Output the [X, Y] coordinate of the center of the cell containing the given text.  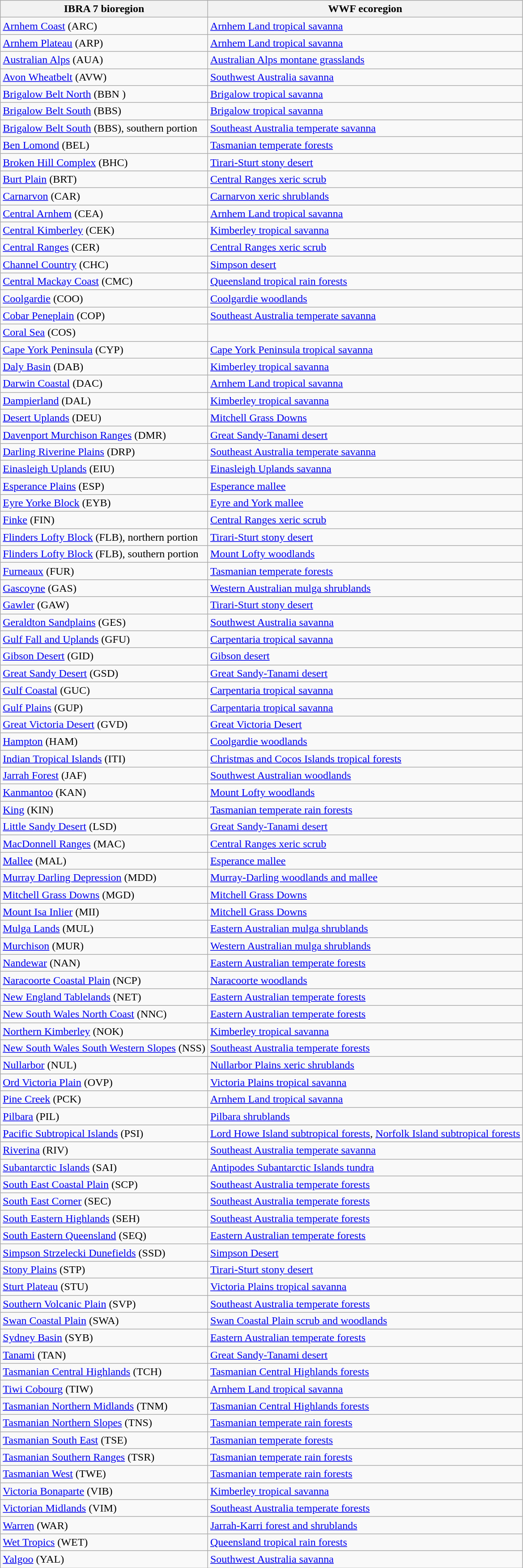
Eastern Australian mulga shrublands [365, 929]
Swan Coastal Plain (SWA) [104, 1321]
Einasleigh Uplands savanna [365, 469]
New England Tablelands (NET) [104, 997]
Central Ranges (CER) [104, 248]
Tasmanian West (TWE) [104, 1474]
South Eastern Queensland (SEQ) [104, 1235]
Simpson Desert [365, 1252]
Northern Kimberley (NOK) [104, 1031]
Flinders Lofty Block (FLB), southern portion [104, 554]
Tanami (TAN) [104, 1355]
Tasmanian Northern Midlands (TNM) [104, 1406]
Darwin Coastal (DAC) [104, 384]
Antipodes Subantarctic Islands tundra [365, 1167]
Davenport Murchison Ranges (DMR) [104, 435]
Mallee (MAL) [104, 861]
Cape York Peninsula (CYP) [104, 350]
Carnarvon (CAR) [104, 196]
Great Victoria Desert (GVD) [104, 724]
Nandewar (NAN) [104, 963]
Pilbara shrublands [365, 1116]
Southwest Australian woodlands [365, 776]
Desert Uplands (DEU) [104, 418]
Finke (FIN) [104, 520]
South East Corner (SEC) [104, 1201]
Simpson desert [365, 265]
Furneaux (FUR) [104, 571]
Coolgardie (COO) [104, 299]
Murray Darling Depression (MDD) [104, 878]
Great Sandy Desert (GSD) [104, 673]
South East Coastal Plain (SCP) [104, 1184]
IBRA 7 bioregion [104, 9]
Great Victoria Desert [365, 724]
Southern Volcanic Plain (SVP) [104, 1304]
New South Wales North Coast (NNC) [104, 1014]
Christmas and Cocos Islands tropical forests [365, 759]
Tasmanian Northern Slopes (TNS) [104, 1423]
Mount Isa Inlier (MII) [104, 912]
Indian Tropical Islands (ITI) [104, 759]
Gascoyne (GAS) [104, 588]
New South Wales South Western Slopes (NSS) [104, 1048]
Central Mackay Coast (CMC) [104, 282]
Darling Riverine Plains (DRP) [104, 452]
Gibson desert [365, 656]
Dampierland (DAL) [104, 401]
Australian Alps (AUA) [104, 60]
Lord Howe Island subtropical forests, Norfolk Island subtropical forests [365, 1133]
WWF ecoregion [365, 9]
Naracoorte Coastal Plain (NCP) [104, 980]
Arnhem Plateau (ARP) [104, 43]
Ben Lomond (BEL) [104, 145]
Avon Wheatbelt (AVW) [104, 77]
Wet Tropics (WET) [104, 1542]
Jarrah Forest (JAF) [104, 776]
Tiwi Cobourg (TIW) [104, 1389]
Burt Plain (BRT) [104, 179]
Victoria Bonaparte (VIB) [104, 1491]
Broken Hill Complex (BHC) [104, 162]
Arnhem Coast (ARC) [104, 26]
MacDonnell Ranges (MAC) [104, 844]
Geraldton Sandplains (GES) [104, 622]
Carnarvon xeric shrublands [365, 196]
Gawler (GAW) [104, 605]
Gulf Coastal (GUC) [104, 690]
Brigalow Belt South (BBS), southern portion [104, 128]
Tasmanian South East (TSE) [104, 1440]
Murchison (MUR) [104, 946]
Tasmanian Central Highlands (TCH) [104, 1372]
Esperance Plains (ESP) [104, 486]
Naracoorte woodlands [365, 980]
Nullarbor (NUL) [104, 1065]
Central Arnhem (CEA) [104, 214]
Riverina (RIV) [104, 1150]
Pacific Subtropical Islands (PSI) [104, 1133]
Brigalow Belt North (BBN ) [104, 94]
Warren (WAR) [104, 1525]
Subantarctic Islands (SAI) [104, 1167]
Yalgoo (YAL) [104, 1559]
Hampton (HAM) [104, 741]
King (KIN) [104, 810]
Eyre Yorke Block (EYB) [104, 503]
Gulf Fall and Uplands (GFU) [104, 639]
Channel Country (CHC) [104, 265]
Central Kimberley (CEK) [104, 231]
Ord Victoria Plain (OVP) [104, 1082]
Gulf Plains (GUP) [104, 707]
Brigalow Belt South (BBS) [104, 111]
Australian Alps montane grasslands [365, 60]
Eyre and York mallee [365, 503]
Mitchell Grass Downs (MGD) [104, 895]
Little Sandy Desert (LSD) [104, 827]
Pine Creek (PCK) [104, 1099]
Kanmantoo (KAN) [104, 793]
Sturt Plateau (STU) [104, 1286]
Cobar Peneplain (COP) [104, 316]
Swan Coastal Plain scrub and woodlands [365, 1321]
South Eastern Highlands (SEH) [104, 1218]
Sydney Basin (SYB) [104, 1338]
Mulga Lands (MUL) [104, 929]
Tasmanian Southern Ranges (TSR) [104, 1457]
Einasleigh Uplands (EIU) [104, 469]
Daly Basin (DAB) [104, 367]
Jarrah-Karri forest and shrublands [365, 1525]
Coral Sea (COS) [104, 333]
Nullarbor Plains xeric shrublands [365, 1065]
Gibson Desert (GID) [104, 656]
Simpson Strzelecki Dunefields (SSD) [104, 1252]
Murray-Darling woodlands and mallee [365, 878]
Pilbara (PIL) [104, 1116]
Victorian Midlands (VIM) [104, 1508]
Stony Plains (STP) [104, 1269]
Flinders Lofty Block (FLB), northern portion [104, 537]
Cape York Peninsula tropical savanna [365, 350]
